For the text-containing cell, return its midpoint in [x, y] coordinate format. 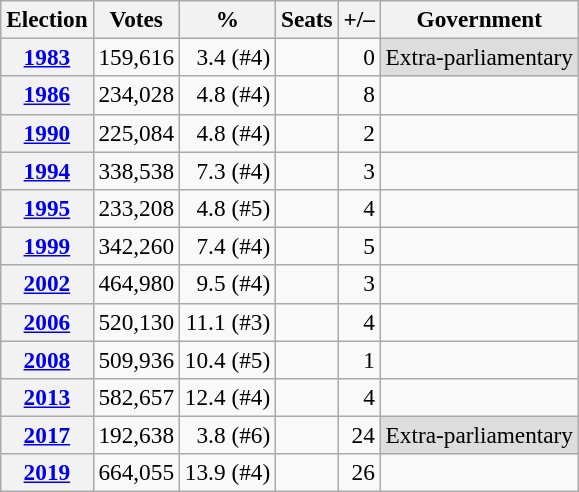
+/– [359, 19]
192,638 [136, 435]
Votes [136, 19]
234,028 [136, 95]
8 [359, 95]
1986 [47, 95]
2 [359, 133]
Seats [308, 19]
582,657 [136, 397]
2008 [47, 359]
Government [479, 19]
3.8 (#6) [227, 435]
509,936 [136, 359]
2019 [47, 473]
2017 [47, 435]
342,260 [136, 246]
3.4 (#4) [227, 57]
664,055 [136, 473]
7.3 (#4) [227, 170]
159,616 [136, 57]
4.8 (#5) [227, 208]
225,084 [136, 133]
1990 [47, 133]
11.1 (#3) [227, 322]
233,208 [136, 208]
1995 [47, 208]
13.9 (#4) [227, 473]
5 [359, 246]
464,980 [136, 284]
10.4 (#5) [227, 359]
24 [359, 435]
12.4 (#4) [227, 397]
0 [359, 57]
1 [359, 359]
7.4 (#4) [227, 246]
2013 [47, 397]
2006 [47, 322]
% [227, 19]
26 [359, 473]
1999 [47, 246]
1983 [47, 57]
338,538 [136, 170]
Election [47, 19]
2002 [47, 284]
1994 [47, 170]
520,130 [136, 322]
9.5 (#4) [227, 284]
